Detect which cell encompasses the target text, then output its (x, y) center coordinate. 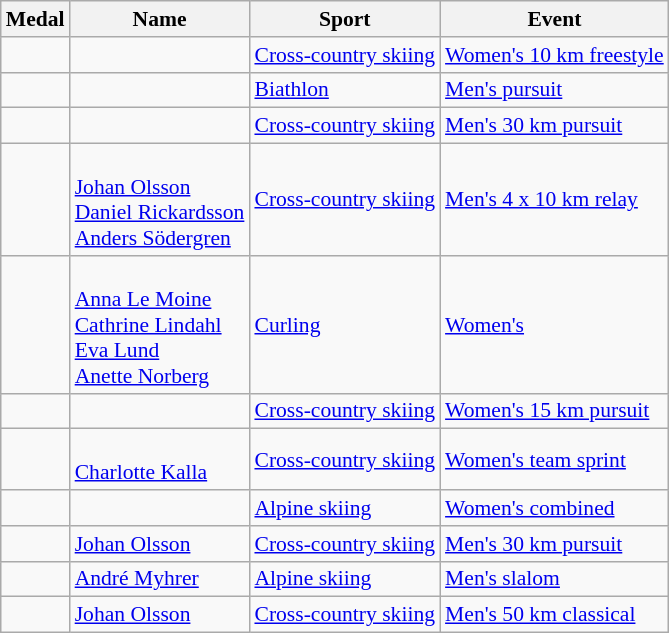
André Myhrer (160, 579)
Women's team sprint (554, 460)
Biathlon (344, 90)
Johan OlssonDaniel RickardssonAnders Södergren (160, 200)
Women's combined (554, 508)
Women's (554, 325)
Men's slalom (554, 579)
Men's pursuit (554, 90)
Men's 4 x 10 km relay (554, 200)
Men's 50 km classical (554, 615)
Sport (344, 19)
Anna Le MoineCathrine LindahlEva LundAnette Norberg (160, 325)
Women's 15 km pursuit (554, 411)
Medal (36, 19)
Name (160, 19)
Curling (344, 325)
Women's 10 km freestyle (554, 55)
Event (554, 19)
Charlotte Kalla (160, 460)
